Locate the cell with the specified text and output its (x, y) center coordinate. 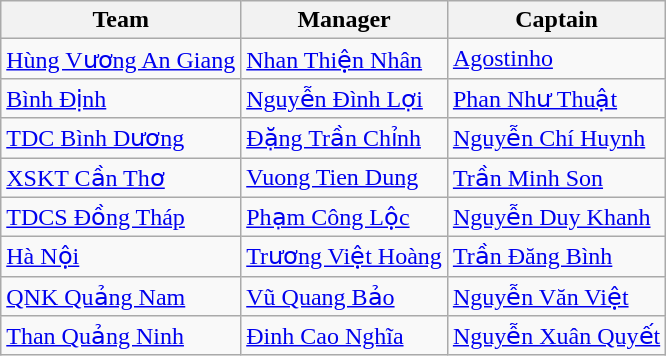
Team (121, 20)
Trương Việt Hoàng (344, 257)
Nguyễn Xuân Quyết (556, 336)
QNK Quảng Nam (121, 296)
TDCS Đồng Tháp (121, 217)
Nguyễn Đình Lợi (344, 98)
Đặng Trần Chỉnh (344, 138)
Trần Minh Son (556, 178)
Phan Như Thuật (556, 98)
XSKT Cần Thơ (121, 178)
Agostinho (556, 59)
Đinh Cao Nghĩa (344, 336)
Than Quảng Ninh (121, 336)
Bình Định (121, 98)
Phạm Công Lộc (344, 217)
Hùng Vương An Giang (121, 59)
Hà Nội (121, 257)
Nguyễn Chí Huynh (556, 138)
Vuong Tien Dung (344, 178)
Nguyễn Văn Việt (556, 296)
Vũ Quang Bảo (344, 296)
Manager (344, 20)
Trần Đăng Bình (556, 257)
Captain (556, 20)
TDC Bình Dương (121, 138)
Nhan Thiện Nhân (344, 59)
Nguyễn Duy Khanh (556, 217)
